Return [x, y] of the center of cell containing provided text 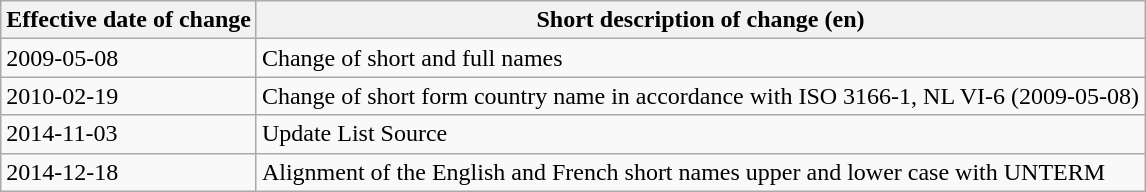
Change of short and full names [700, 58]
2010-02-19 [129, 96]
Update List Source [700, 134]
Alignment of the English and French short names upper and lower case with UNTERM [700, 172]
2014-11-03 [129, 134]
2009-05-08 [129, 58]
Effective date of change [129, 20]
Change of short form country name in accordance with ISO 3166-1, NL VI-6 (2009-05-08) [700, 96]
2014-12-18 [129, 172]
Short description of change (en) [700, 20]
